From the cell containing the given text, extract its center point as (x, y) coordinate. 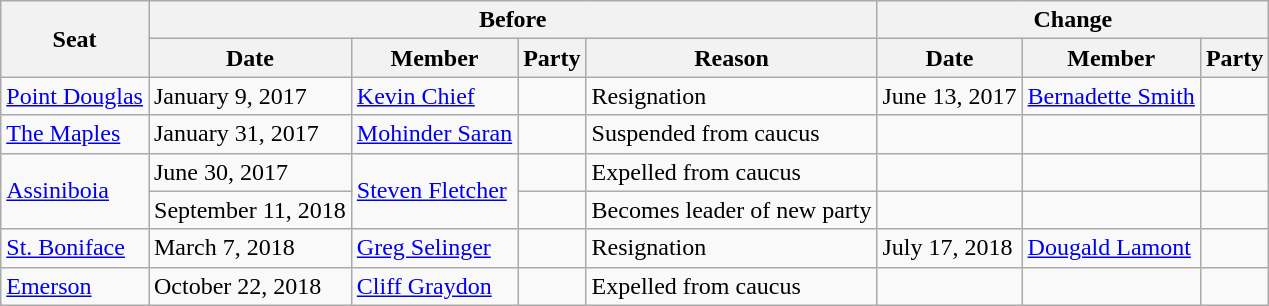
Becomes leader of new party (732, 210)
Steven Fletcher (434, 191)
Reason (732, 58)
June 13, 2017 (950, 96)
The Maples (75, 134)
January 9, 2017 (250, 96)
October 22, 2018 (250, 286)
Dougald Lamont (1111, 248)
Point Douglas (75, 96)
Suspended from caucus (732, 134)
July 17, 2018 (950, 248)
St. Boniface (75, 248)
Change (1073, 20)
Cliff Graydon (434, 286)
Assiniboia (75, 191)
Greg Selinger (434, 248)
June 30, 2017 (250, 172)
Before (512, 20)
January 31, 2017 (250, 134)
Bernadette Smith (1111, 96)
Emerson (75, 286)
Kevin Chief (434, 96)
March 7, 2018 (250, 248)
September 11, 2018 (250, 210)
Mohinder Saran (434, 134)
Seat (75, 39)
